Scan for the cell matching the given text and deliver its [x, y] coordinate at center. 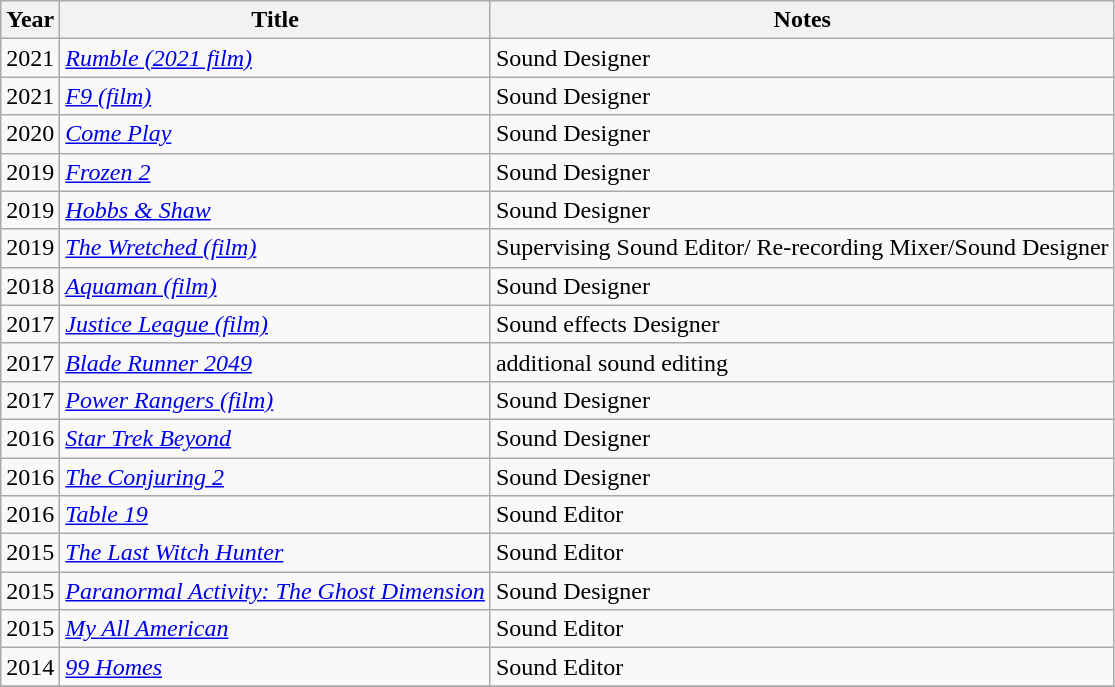
Title [276, 20]
Frozen 2 [276, 172]
99 Homes [276, 667]
Aquaman (film) [276, 286]
The Last Witch Hunter [276, 553]
Year [30, 20]
Table 19 [276, 515]
Paranormal Activity: The Ghost Dimension [276, 591]
Come Play [276, 134]
Blade Runner 2049 [276, 362]
additional sound editing [802, 362]
The Conjuring 2 [276, 477]
2018 [30, 286]
Rumble (2021 film) [276, 58]
Justice League (film) [276, 324]
F9 (film) [276, 96]
Star Trek Beyond [276, 438]
My All American [276, 629]
Sound effects Designer [802, 324]
Supervising Sound Editor/ Re-recording Mixer/Sound Designer [802, 248]
2014 [30, 667]
Power Rangers (film) [276, 400]
Hobbs & Shaw [276, 210]
2020 [30, 134]
Notes [802, 20]
The Wretched (film) [276, 248]
